Return the (X, Y) coordinate for the center point of the cell that contains the specified text.  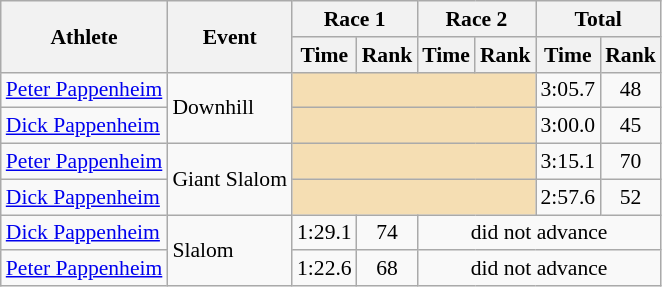
3:15.1 (568, 162)
Total (598, 19)
Downhill (230, 108)
3:05.7 (568, 90)
Event (230, 36)
68 (388, 269)
74 (388, 233)
3:00.0 (568, 126)
Race 1 (354, 19)
Giant Slalom (230, 180)
1:22.6 (324, 269)
Slalom (230, 250)
1:29.1 (324, 233)
2:57.6 (568, 197)
52 (630, 197)
Race 2 (476, 19)
70 (630, 162)
48 (630, 90)
Athlete (84, 36)
45 (630, 126)
